Search for the cell housing the specified text and yield its (X, Y) center coordinate. 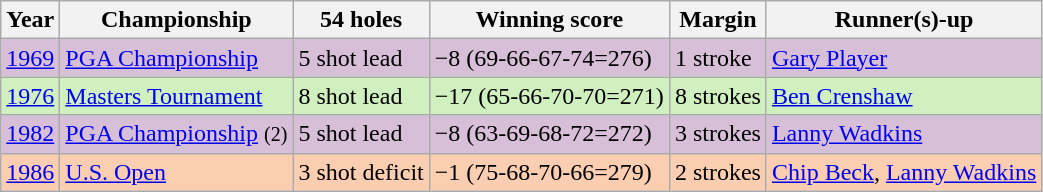
PGA Championship (176, 58)
8 strokes (718, 96)
U.S. Open (176, 172)
−17 (65-66-70-70=271) (549, 96)
Gary Player (904, 58)
Ben Crenshaw (904, 96)
Chip Beck, Lanny Wadkins (904, 172)
8 shot lead (361, 96)
PGA Championship (2) (176, 134)
1982 (30, 134)
−8 (69-66-67-74=276) (549, 58)
3 shot deficit (361, 172)
1969 (30, 58)
54 holes (361, 20)
−1 (75-68-70-66=279) (549, 172)
Margin (718, 20)
Masters Tournament (176, 96)
Year (30, 20)
−8 (63-69-68-72=272) (549, 134)
Winning score (549, 20)
3 strokes (718, 134)
1 stroke (718, 58)
1976 (30, 96)
Championship (176, 20)
Lanny Wadkins (904, 134)
Runner(s)-up (904, 20)
1986 (30, 172)
2 strokes (718, 172)
